Pinpoint the cell where the given text exists, returning its (X, Y) midpoint coordinate. 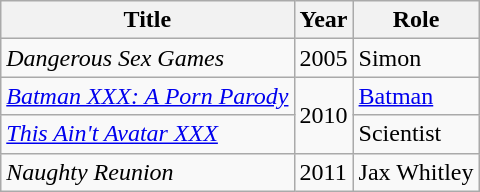
Naughty Reunion (148, 172)
Title (148, 20)
Simon (416, 58)
This Ain't Avatar XXX (148, 134)
2005 (324, 58)
Jax Whitley (416, 172)
Dangerous Sex Games (148, 58)
Batman (416, 96)
2010 (324, 115)
Role (416, 20)
Scientist (416, 134)
2011 (324, 172)
Year (324, 20)
Batman XXX: A Porn Parody (148, 96)
